Search for the cell housing the specified text and yield its (X, Y) center coordinate. 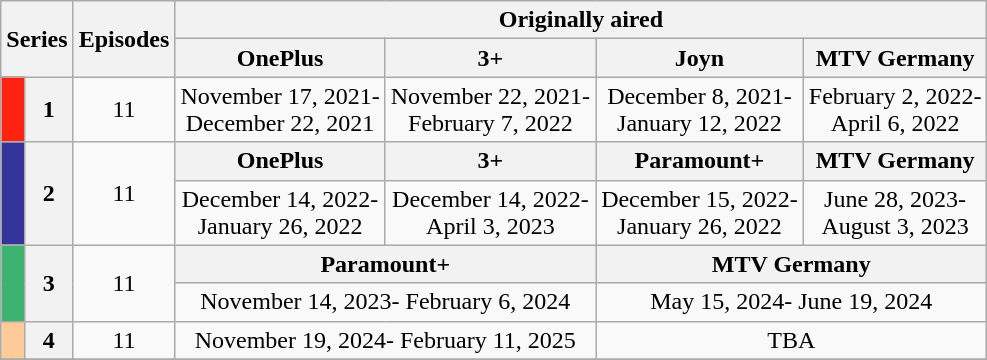
December 15, 2022-January 26, 2022 (700, 212)
Joyn (700, 58)
June 28, 2023-August 3, 2023 (895, 212)
December 8, 2021-January 12, 2022 (700, 110)
Series (37, 39)
Originally aired (581, 20)
TBA (792, 340)
May 15, 2024- June 19, 2024 (792, 302)
1 (48, 110)
4 (48, 340)
November 19, 2024- February 11, 2025 (386, 340)
February 2, 2022-April 6, 2022 (895, 110)
December 14, 2022-April 3, 2023 (490, 212)
3 (48, 283)
November 22, 2021-February 7, 2022 (490, 110)
November 17, 2021-December 22, 2021 (280, 110)
November 14, 2023- February 6, 2024 (386, 302)
December 14, 2022-January 26, 2022 (280, 212)
Episodes (124, 39)
2 (48, 194)
